Return (X, Y) of the center of cell containing provided text 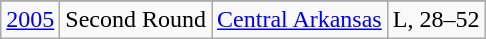
L, 28–52 (436, 20)
Central Arkansas (300, 20)
2005 (30, 20)
Second Round (136, 20)
